Capture the cell that displays the provided text and extract its (X, Y) central coordinate. 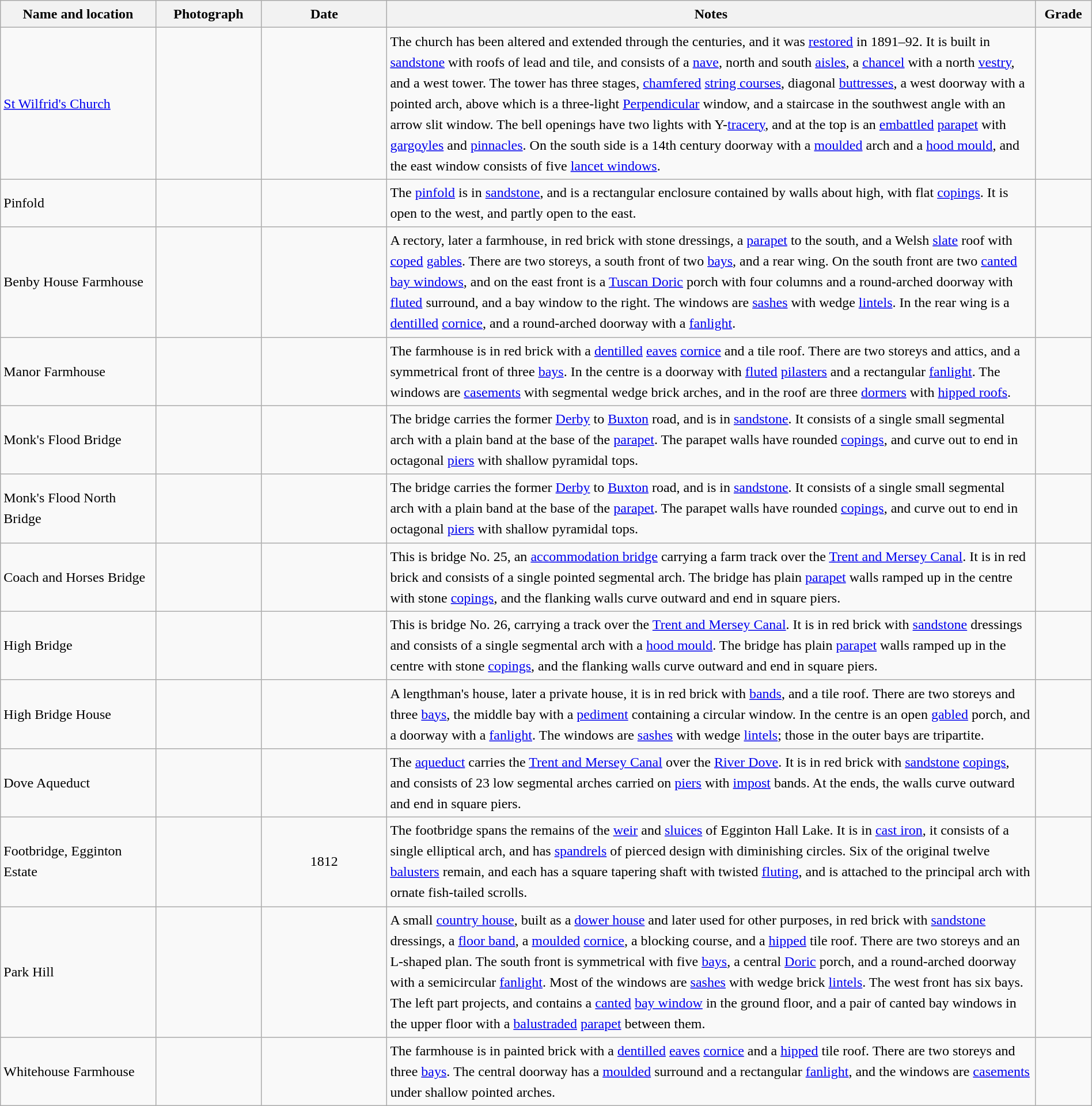
Monk's Flood Bridge (78, 440)
Dove Aqueduct (78, 782)
Notes (711, 14)
Monk's Flood North Bridge (78, 508)
Photograph (208, 14)
Manor Farmhouse (78, 371)
Name and location (78, 14)
Benby House Farmhouse (78, 282)
Park Hill (78, 972)
St Wilfrid's Church (78, 104)
Whitehouse Farmhouse (78, 1071)
Date (324, 14)
Coach and Horses Bridge (78, 577)
Pinfold (78, 203)
High Bridge House (78, 714)
Grade (1063, 14)
Footbridge, Egginton Estate (78, 862)
High Bridge (78, 645)
1812 (324, 862)
